Extract the (x, y) coordinate from the center of the cell holding the provided text.  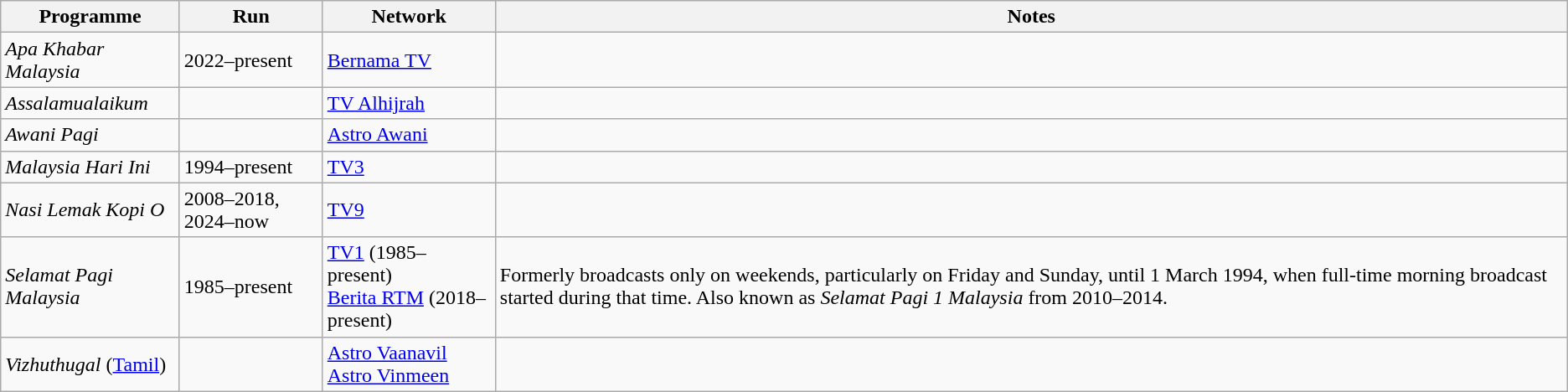
Assalamualaikum (90, 103)
Vizhuthugal (Tamil) (90, 364)
Astro Awani (409, 135)
Network (409, 17)
Selamat Pagi Malaysia (90, 286)
Nasi Lemak Kopi O (90, 209)
TV3 (409, 167)
Malaysia Hari Ini (90, 167)
2008–2018, 2024–now (251, 209)
Apa Khabar Malaysia (90, 60)
1985–present (251, 286)
Notes (1031, 17)
Bernama TV (409, 60)
Astro VaanavilAstro Vinmeen (409, 364)
TV Alhijrah (409, 103)
Run (251, 17)
2022–present (251, 60)
TV1 (1985–present)Berita RTM (2018–present) (409, 286)
Awani Pagi (90, 135)
Programme (90, 17)
1994–present (251, 167)
TV9 (409, 209)
